Capture the cell that displays the provided text and extract its [x, y] central coordinate. 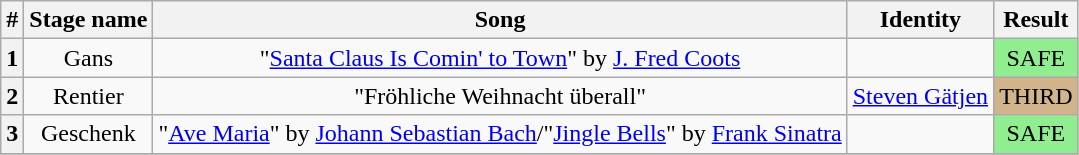
Identity [920, 20]
Song [500, 20]
# [12, 20]
2 [12, 96]
Rentier [88, 96]
"Santa Claus Is Comin' to Town" by J. Fred Coots [500, 58]
"Ave Maria" by Johann Sebastian Bach/"Jingle Bells" by Frank Sinatra [500, 134]
Result [1036, 20]
"Fröhliche Weihnacht überall" [500, 96]
Gans [88, 58]
Stage name [88, 20]
3 [12, 134]
Geschenk [88, 134]
1 [12, 58]
Steven Gätjen [920, 96]
THIRD [1036, 96]
